Determine the (X, Y) coordinate at the center of the cell enclosing the given text.  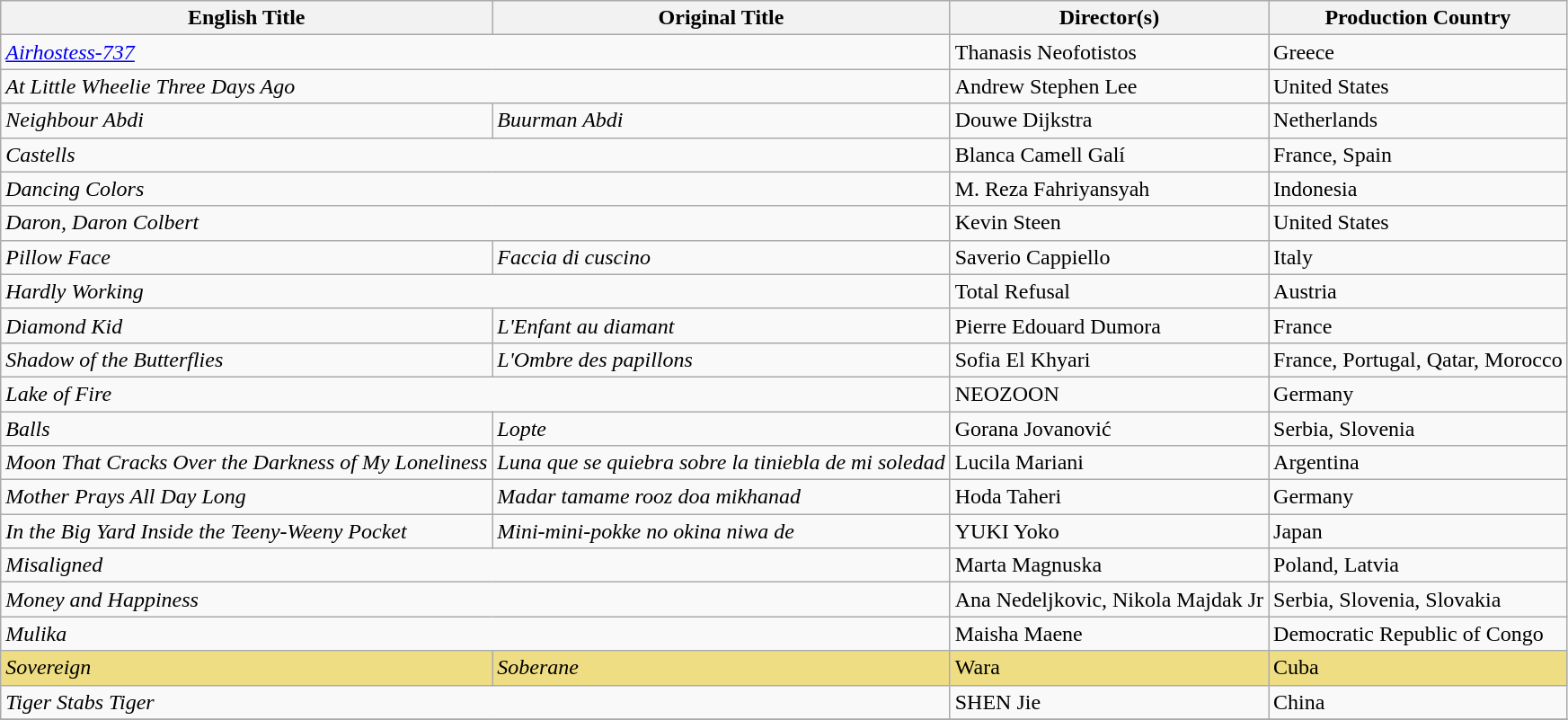
Poland, Latvia (1418, 565)
Marta Magnuska (1109, 565)
Total Refusal (1109, 291)
Diamond Kid (246, 325)
France, Portugal, Qatar, Morocco (1418, 360)
Lake of Fire (475, 394)
L'Ombre des papillons (721, 360)
Serbia, Slovenia, Slovakia (1418, 600)
Buurman Abdi (721, 120)
In the Big Yard Inside the Teeny-Weeny Pocket (246, 531)
Neighbour Abdi (246, 120)
YUKI Yoko (1109, 531)
English Title (246, 18)
Balls (246, 429)
Madar tamame rooz doa mikhanad (721, 497)
Lucila Mariani (1109, 463)
Faccia di cuscino (721, 257)
Mulika (475, 634)
Airhostess-737 (475, 52)
Hoda Taheri (1109, 497)
M. Reza Fahriyansyah (1109, 189)
Andrew Stephen Lee (1109, 86)
France, Spain (1418, 155)
Ana Nedeljkovic, Nikola Majdak Jr (1109, 600)
At Little Wheelie Three Days Ago (475, 86)
Sofia El Khyari (1109, 360)
Mini-mini-pokke no okina niwa de (721, 531)
NEOZOON (1109, 394)
Daron, Daron Colbert (475, 223)
L'Enfant au diamant (721, 325)
Austria (1418, 291)
Hardly Working (475, 291)
Shadow of the Butterflies (246, 360)
Maisha Maene (1109, 634)
Misaligned (475, 565)
France (1418, 325)
Serbia, Slovenia (1418, 429)
Japan (1418, 531)
Mother Prays All Day Long (246, 497)
Argentina (1418, 463)
Soberane (721, 668)
Democratic Republic of Congo (1418, 634)
Moon That Cracks Over the Darkness of My Loneliness (246, 463)
Thanasis Neofotistos (1109, 52)
Gorana Jovanović (1109, 429)
Director(s) (1109, 18)
Castells (475, 155)
China (1418, 702)
Pierre Edouard Dumora (1109, 325)
Netherlands (1418, 120)
Cuba (1418, 668)
Dancing Colors (475, 189)
Luna que se quiebra sobre la tiniebla de mi soledad (721, 463)
Italy (1418, 257)
Tiger Stabs Tiger (475, 702)
Kevin Steen (1109, 223)
SHEN Jie (1109, 702)
Original Title (721, 18)
Lopte (721, 429)
Pillow Face (246, 257)
Greece (1418, 52)
Indonesia (1418, 189)
Douwe Dijkstra (1109, 120)
Money and Happiness (475, 600)
Sovereign (246, 668)
Saverio Cappiello (1109, 257)
Production Country (1418, 18)
Blanca Camell Galí (1109, 155)
Wara (1109, 668)
